Locate the cell with the specified text and output its [X, Y] center coordinate. 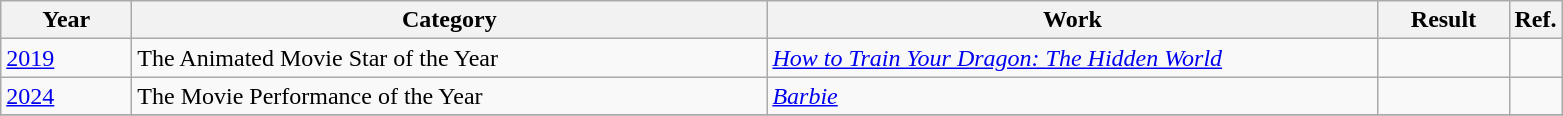
The Movie Performance of the Year [450, 96]
2024 [66, 96]
Result [1444, 20]
Year [66, 20]
2019 [66, 58]
The Animated Movie Star of the Year [450, 58]
Work [1072, 20]
Category [450, 20]
Barbie [1072, 96]
How to Train Your Dragon: The Hidden World [1072, 58]
Ref. [1536, 20]
